From the cell containing the given text, extract its center point as [x, y] coordinate. 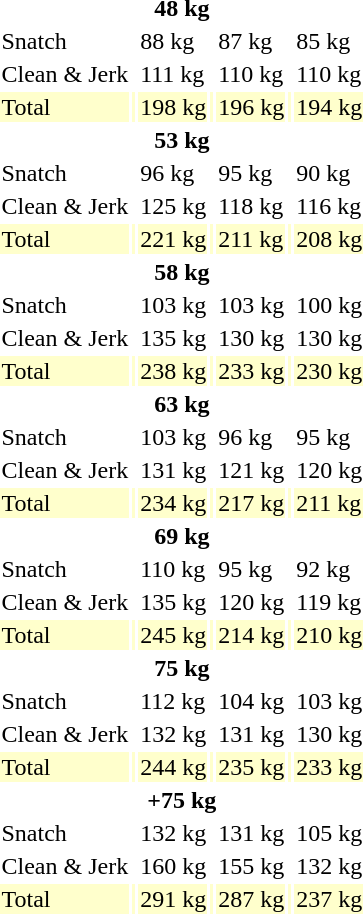
118 kg [252, 206]
88 kg [174, 41]
234 kg [174, 503]
112 kg [174, 701]
198 kg [174, 107]
196 kg [252, 107]
245 kg [174, 635]
125 kg [174, 206]
121 kg [252, 470]
111 kg [174, 74]
233 kg [252, 371]
244 kg [174, 767]
87 kg [252, 41]
214 kg [252, 635]
291 kg [174, 899]
235 kg [252, 767]
211 kg [252, 239]
160 kg [174, 866]
221 kg [174, 239]
130 kg [252, 338]
104 kg [252, 701]
120 kg [252, 602]
217 kg [252, 503]
287 kg [252, 899]
238 kg [174, 371]
155 kg [252, 866]
